Pinpoint the cell where the given text exists, returning its [X, Y] midpoint coordinate. 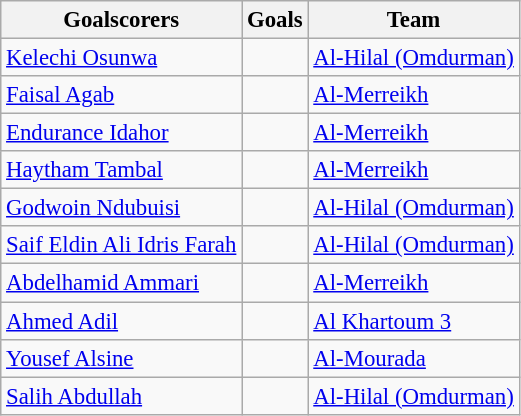
Yousef Alsine [122, 358]
Team [414, 20]
Abdelhamid Ammari [122, 283]
Al-Mourada [414, 358]
Saif Eldin Ali Idris Farah [122, 245]
Faisal Agab [122, 95]
Godwoin Ndubuisi [122, 208]
Kelechi Osunwa [122, 58]
Goalscorers [122, 20]
Al Khartoum 3 [414, 321]
Goals [275, 20]
Salih Abdullah [122, 396]
Haytham Tambal [122, 170]
Endurance Idahor [122, 133]
Ahmed Adil [122, 321]
